Output the [X, Y] coordinate of the center of the cell containing the given text.  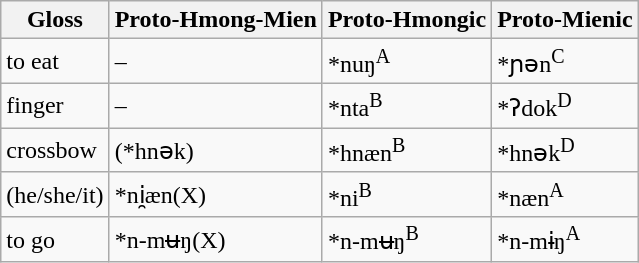
*nuŋA [406, 62]
*n-mʉŋB [406, 240]
to go [55, 240]
*n-mʉŋ(X) [216, 240]
*ɲənC [566, 62]
(he/she/it) [55, 194]
Gloss [55, 20]
(*hnək) [216, 150]
*n-mɨŋA [566, 240]
to eat [55, 62]
Proto-Hmong-Mien [216, 20]
*niB [406, 194]
Proto-Mienic [566, 20]
*ni̯æn(X) [216, 194]
*ʔdokD [566, 106]
crossbow [55, 150]
*nænA [566, 194]
*hnænB [406, 150]
Proto-Hmongic [406, 20]
finger [55, 106]
*ntaB [406, 106]
*hnəkD [566, 150]
